Search for the cell housing the specified text and yield its [X, Y] center coordinate. 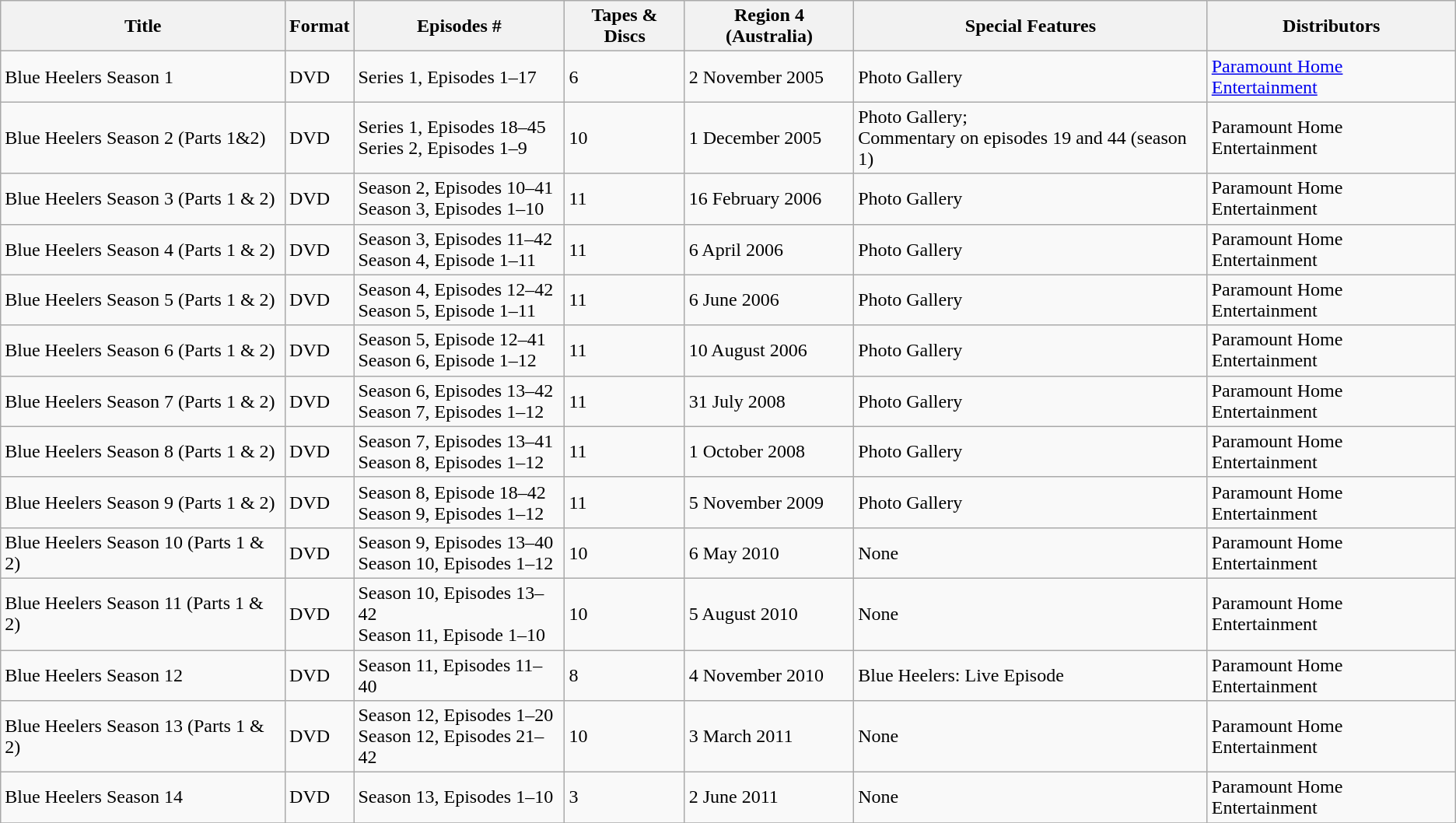
Photo Gallery;Commentary on episodes 19 and 44 (season 1) [1031, 138]
Series 1, Episodes 18–45Series 2, Episodes 1–9 [459, 138]
8 [625, 675]
Season 7, Episodes 13–41Season 8, Episodes 1–12 [459, 451]
Blue Heelers Season 8 (Parts 1 & 2) [143, 451]
3 [625, 798]
Season 13, Episodes 1–10 [459, 798]
4 November 2010 [769, 675]
16 February 2006 [769, 199]
3 March 2011 [769, 737]
Blue Heelers Season 9 (Parts 1 & 2) [143, 503]
Season 6, Episodes 13–42Season 7, Episodes 1–12 [459, 401]
Special Features [1031, 26]
Season 12, Episodes 1–20Season 12, Episodes 21–42 [459, 737]
Episodes # [459, 26]
Blue Heelers Season 12 [143, 675]
Blue Heelers Season 11 (Parts 1 & 2) [143, 614]
Blue Heelers Season 6 (Parts 1 & 2) [143, 350]
Distributors [1332, 26]
10 August 2006 [769, 350]
2 November 2005 [769, 76]
Blue Heelers Season 7 (Parts 1 & 2) [143, 401]
1 October 2008 [769, 451]
Blue Heelers Season 4 (Parts 1 & 2) [143, 249]
Blue Heelers Season 3 (Parts 1 & 2) [143, 199]
Season 5, Episode 12–41Season 6, Episode 1–12 [459, 350]
Season 9, Episodes 13–40Season 10, Episodes 1–12 [459, 552]
Region 4 (Australia) [769, 26]
Blue Heelers Season 10 (Parts 1 & 2) [143, 552]
Season 4, Episodes 12–42Season 5, Episode 1–11 [459, 300]
Format [320, 26]
2 June 2011 [769, 798]
Title [143, 26]
Blue Heelers Season 1 [143, 76]
6 [625, 76]
31 July 2008 [769, 401]
Blue Heelers Season 5 (Parts 1 & 2) [143, 300]
Season 10, Episodes 13–42Season 11, Episode 1–10 [459, 614]
Series 1, Episodes 1–17 [459, 76]
Season 3, Episodes 11–42Season 4, Episode 1–11 [459, 249]
6 June 2006 [769, 300]
Blue Heelers Season 2 (Parts 1&2) [143, 138]
Blue Heelers Season 14 [143, 798]
6 May 2010 [769, 552]
Blue Heelers Season 13 (Parts 1 & 2) [143, 737]
5 November 2009 [769, 503]
5 August 2010 [769, 614]
Season 11, Episodes 11–40 [459, 675]
Tapes & Discs [625, 26]
1 December 2005 [769, 138]
Season 2, Episodes 10–41Season 3, Episodes 1–10 [459, 199]
Blue Heelers: Live Episode [1031, 675]
6 April 2006 [769, 249]
Season 8, Episode 18–42Season 9, Episodes 1–12 [459, 503]
